From the cell containing the given text, extract its center point as (x, y) coordinate. 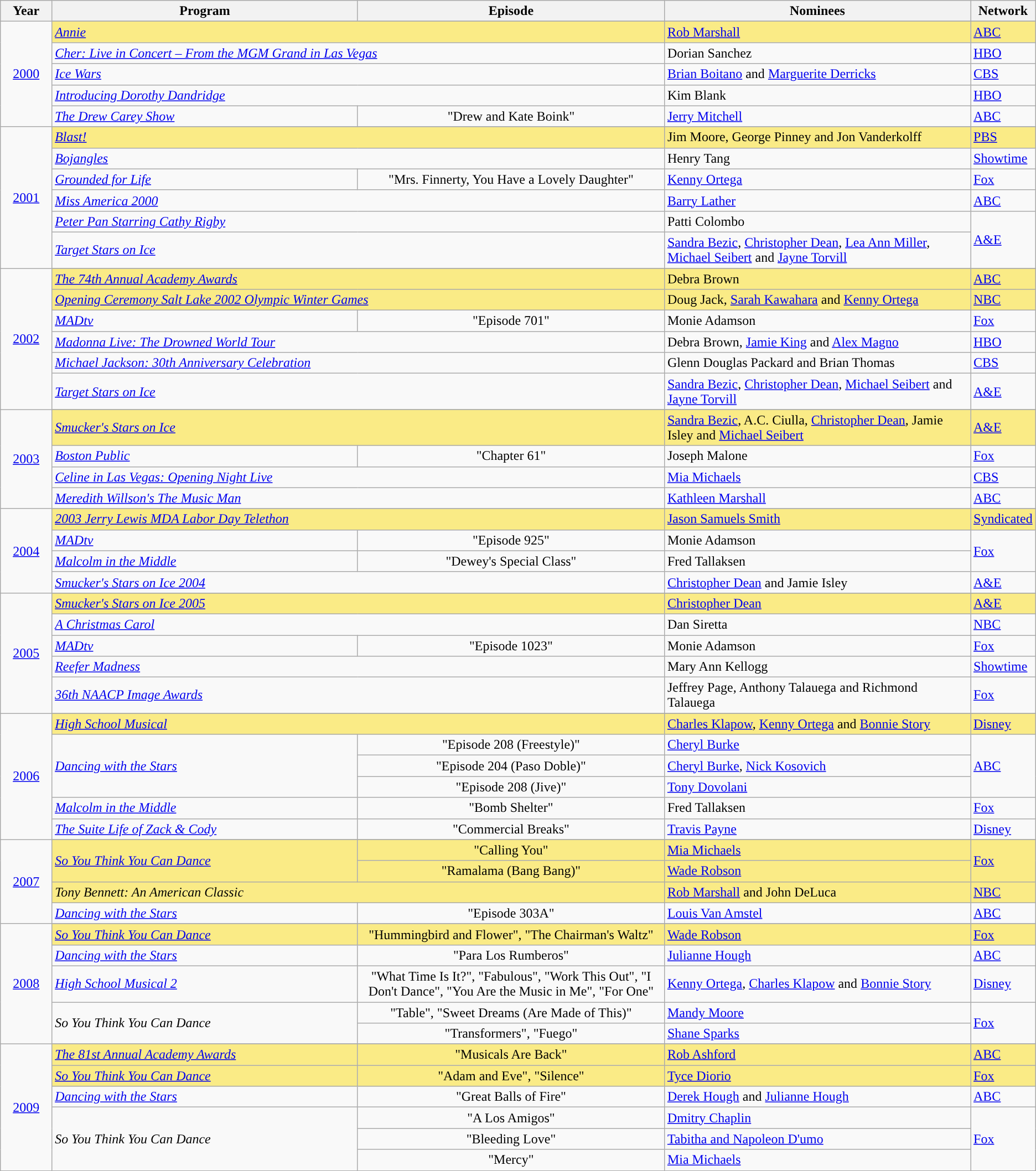
Opening Ceremony Salt Lake 2002 Olympic Winter Games (359, 300)
Debra Brown (817, 278)
"Dewey's Special Class" (511, 561)
Network (1003, 11)
Doug Jack, Sarah Kawahara and Kenny Ortega (817, 300)
Glenn Douglas Packard and Brian Thomas (817, 363)
2009 (27, 1107)
Travis Payne (817, 829)
2001 (27, 197)
Kenny Ortega, Charles Klapow and Bonnie Story (817, 984)
Smucker's Stars on Ice (359, 427)
Smucker's Stars on Ice 2004 (359, 582)
"Mrs. Finnerty, You Have a Lovely Daughter" (511, 179)
Henry Tang (817, 158)
Debra Brown, Jamie King and Alex Magno (817, 342)
Madonna Live: The Drowned World Tour (359, 342)
Smucker's Stars on Ice 2005 (359, 603)
Grounded for Life (205, 179)
Celine in Las Vegas: Opening Night Live (359, 477)
High School Musical 2 (205, 984)
A Christmas Carol (359, 624)
"Musicals Are Back" (511, 1055)
"Drew and Kate Boink" (511, 116)
Bojangles (359, 158)
Kim Blank (817, 95)
Tony Bennett: An American Classic (359, 892)
Christopher Dean (817, 603)
Shane Sparks (817, 1034)
Sandra Bezic, Christopher Dean, Lea Ann Miller, Michael Seibert and Jayne Torvill (817, 250)
Boston Public (205, 456)
Syndicated (1003, 519)
"Bomb Shelter" (511, 808)
Cheryl Burke, Nick Kosovich (817, 766)
Cher: Live in Concert – From the MGM Grand in Las Vegas (359, 53)
Julianne Hough (817, 955)
2006 (27, 776)
Tabitha and Napoleon D'umo (817, 1139)
Christopher Dean and Jamie Isley (817, 582)
Mandy Moore (817, 1012)
"Hummingbird and Flower", "The Chairman's Waltz" (511, 934)
"Episode 204 (Paso Doble)" (511, 766)
"Calling You" (511, 850)
"Ramalama (Bang Bang)" (511, 871)
Program (205, 11)
Introducing Dorothy Dandridge (359, 95)
"Commercial Breaks" (511, 829)
2000 (27, 74)
Charles Klapow, Kenny Ortega and Bonnie Story (817, 724)
2003 Jerry Lewis MDA Labor Day Telethon (359, 519)
High School Musical (359, 724)
PBS (1003, 137)
Dan Siretta (817, 624)
Peter Pan Starring Cathy Rigby (359, 221)
"Episode 1023" (511, 646)
"Transformers", "Fuego" (511, 1034)
Jeffrey Page, Anthony Talauega and Richmond Talauega (817, 695)
Kenny Ortega (817, 179)
Derek Hough and Julianne Hough (817, 1097)
Sandra Bezic, A.C. Ciulla, Christopher Dean, Jamie Isley and Michael Seibert (817, 427)
Louis Van Amstel (817, 913)
2004 (27, 551)
"A Los Amigos" (511, 1118)
Joseph Malone (817, 456)
Kathleen Marshall (817, 498)
"Mercy" (511, 1160)
The 74th Annual Academy Awards (359, 278)
2003 (27, 459)
Ice Wars (359, 74)
"Table", "Sweet Dreams (Are Made of This)" (511, 1012)
Jim Moore, George Pinney and Jon Vanderkolff (817, 137)
The Drew Carey Show (205, 116)
Miss America 2000 (359, 200)
Blast! (359, 137)
"Episode 208 (Freestyle)" (511, 745)
Meredith Willson's The Music Man (359, 498)
Nominees (817, 11)
"Episode 303A" (511, 913)
Sandra Bezic, Christopher Dean, Michael Seibert and Jayne Torvill (817, 392)
"Adam and Eve", "Silence" (511, 1076)
The 81st Annual Academy Awards (205, 1055)
"Episode 208 (Jive)" (511, 787)
Barry Lather (817, 200)
"Episode 701" (511, 321)
Reefer Madness (359, 667)
Year (27, 11)
2002 (27, 339)
2007 (27, 882)
"What Time Is It?", "Fabulous", "Work This Out", "I Don't Dance", "You Are the Music in Me", "For One" (511, 984)
2008 (27, 984)
Mary Ann Kellogg (817, 667)
Brian Boitano and Marguerite Derricks (817, 74)
Annie (359, 32)
36th NAACP Image Awards (359, 695)
Tyce Diorio (817, 1076)
Rob Ashford (817, 1055)
"Bleeding Love" (511, 1139)
Episode (511, 11)
Cheryl Burke (817, 745)
Jason Samuels Smith (817, 519)
Dorian Sanchez (817, 53)
2005 (27, 653)
Rob Marshall (817, 32)
Patti Colombo (817, 221)
"Great Balls of Fire" (511, 1097)
"Episode 925" (511, 540)
Jerry Mitchell (817, 116)
Rob Marshall and John DeLuca (817, 892)
Tony Dovolani (817, 787)
Dmitry Chaplin (817, 1118)
The Suite Life of Zack & Cody (205, 829)
Michael Jackson: 30th Anniversary Celebration (359, 363)
"Chapter 61" (511, 456)
"Para Los Rumberos" (511, 955)
